Return the [x, y] coordinate for the center point of the cell that contains the specified text.  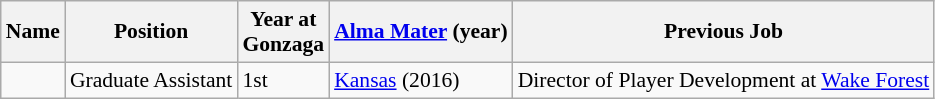
Graduate Assistant [152, 80]
Year atGonzaga [283, 32]
Previous Job [724, 32]
Alma Mater (year) [421, 32]
Director of Player Development at Wake Forest [724, 80]
Name [33, 32]
1st [283, 80]
Kansas (2016) [421, 80]
Position [152, 32]
